Detect which cell encompasses the target text, then output its (X, Y) center coordinate. 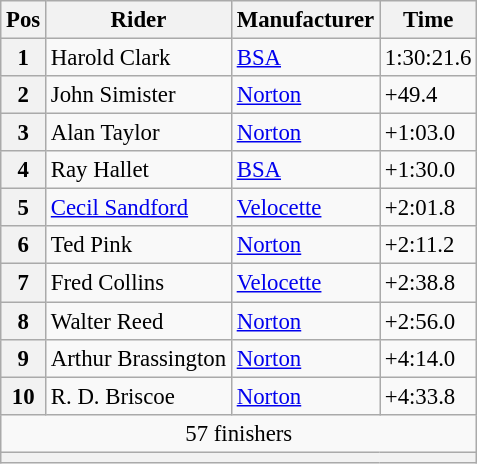
+1:30.0 (428, 170)
+49.4 (428, 95)
+4:33.8 (428, 396)
1 (24, 58)
Harold Clark (139, 58)
3 (24, 133)
Rider (139, 20)
8 (24, 321)
Pos (24, 20)
+2:56.0 (428, 321)
Ted Pink (139, 245)
7 (24, 283)
+1:03.0 (428, 133)
6 (24, 245)
+2:01.8 (428, 208)
Cecil Sandford (139, 208)
Manufacturer (305, 20)
1:30:21.6 (428, 58)
Walter Reed (139, 321)
Time (428, 20)
9 (24, 358)
4 (24, 170)
Alan Taylor (139, 133)
+2:38.8 (428, 283)
Fred Collins (139, 283)
Ray Hallet (139, 170)
2 (24, 95)
+2:11.2 (428, 245)
Arthur Brassington (139, 358)
+4:14.0 (428, 358)
10 (24, 396)
5 (24, 208)
John Simister (139, 95)
57 finishers (239, 433)
R. D. Briscoe (139, 396)
